Find where the given text appears and provide that cell's center as [X, Y] coordinate. 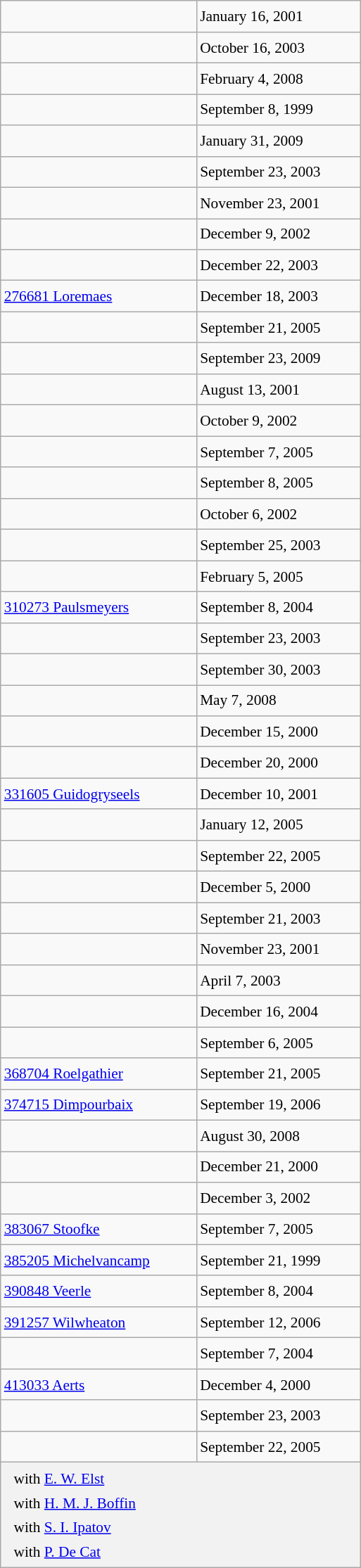
368704 Roelgathier [99, 1073]
December 10, 2001 [279, 793]
September 30, 2003 [279, 669]
276681 Loremaes [99, 296]
December 4, 2000 [279, 1384]
391257 Wilwheaton [99, 1322]
September 8, 1999 [279, 110]
September 23, 2009 [279, 358]
December 15, 2000 [279, 732]
February 5, 2005 [279, 576]
December 20, 2000 [279, 763]
385205 Michelvancamp [99, 1260]
December 3, 2002 [279, 1198]
January 16, 2001 [279, 16]
390848 Veerle [99, 1291]
August 13, 2001 [279, 390]
December 9, 2002 [279, 234]
September 12, 2006 [279, 1322]
September 8, 2005 [279, 483]
January 31, 2009 [279, 141]
December 16, 2004 [279, 1012]
October 9, 2002 [279, 421]
September 25, 2003 [279, 545]
383067 Stoofke [99, 1229]
310273 Paulsmeyers [99, 607]
December 22, 2003 [279, 265]
October 6, 2002 [279, 514]
May 7, 2008 [279, 701]
September 6, 2005 [279, 1043]
December 18, 2003 [279, 296]
September 21, 1999 [279, 1260]
February 4, 2008 [279, 79]
413033 Aerts [99, 1384]
331605 Guidogryseels [99, 793]
September 7, 2004 [279, 1353]
September 19, 2006 [279, 1104]
August 30, 2008 [279, 1135]
September 21, 2003 [279, 918]
December 21, 2000 [279, 1167]
December 5, 2000 [279, 887]
January 12, 2005 [279, 824]
with E. W. Elst with H. M. J. Boffin with S. I. Ipatov with P. De Cat [180, 1515]
374715 Dimpourbaix [99, 1104]
April 7, 2003 [279, 980]
October 16, 2003 [279, 47]
